From the cell containing the given text, extract its center point as (x, y) coordinate. 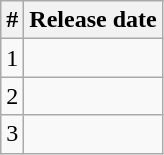
# (12, 20)
Release date (93, 20)
1 (12, 58)
3 (12, 134)
2 (12, 96)
